From the cell containing the given text, extract its center point as [X, Y] coordinate. 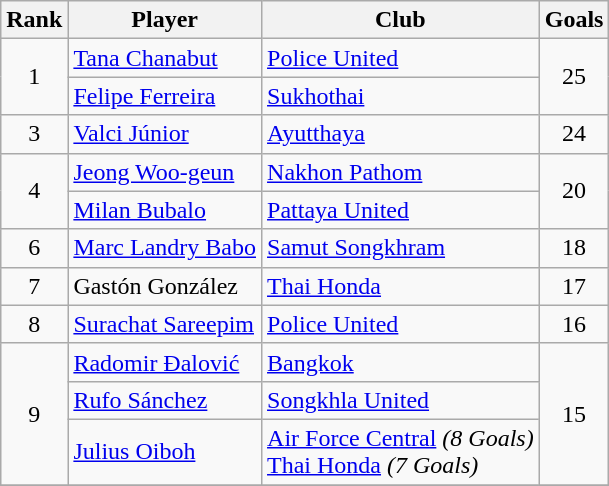
Valci Júnior [165, 134]
25 [574, 77]
17 [574, 286]
Club [401, 20]
Tana Chanabut [165, 58]
Air Force Central (8 Goals)Thai Honda (7 Goals) [401, 452]
7 [34, 286]
Felipe Ferreira [165, 96]
Thai Honda [401, 286]
24 [574, 134]
Goals [574, 20]
Marc Landry Babo [165, 248]
Samut Songkhram [401, 248]
8 [34, 324]
3 [34, 134]
Bangkok [401, 362]
Jeong Woo-geun [165, 172]
Gastón González [165, 286]
Rufo Sánchez [165, 400]
1 [34, 77]
4 [34, 191]
6 [34, 248]
Julius Oiboh [165, 452]
Sukhothai [401, 96]
16 [574, 324]
Songkhla United [401, 400]
Nakhon Pathom [401, 172]
18 [574, 248]
Rank [34, 20]
Milan Bubalo [165, 210]
20 [574, 191]
9 [34, 414]
Ayutthaya [401, 134]
Surachat Sareepim [165, 324]
Radomir Đalović [165, 362]
Pattaya United [401, 210]
Player [165, 20]
15 [574, 414]
